Output the [x, y] coordinate of the center of the cell containing the given text.  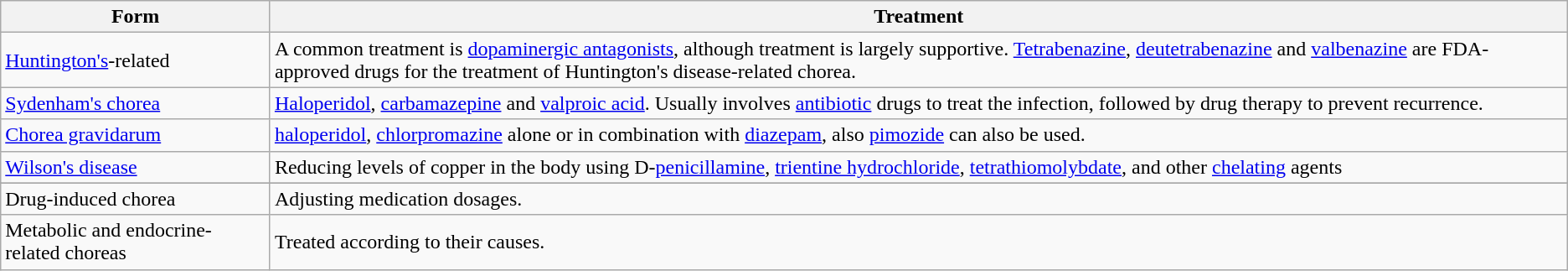
Treatment [918, 17]
Huntington's-related [136, 60]
haloperidol, chlorpromazine alone or in combination with diazepam, also pimozide can also be used. [918, 135]
Sydenham's chorea [136, 103]
Wilson's disease [136, 167]
Metabolic and endocrine-related choreas [136, 242]
Drug-induced chorea [136, 199]
Adjusting medication dosages. [918, 199]
Chorea gravidarum [136, 135]
Form [136, 17]
Reducing levels of copper in the body using D-penicillamine, trientine hydrochloride, tetrathiomolybdate, and other chelating agents [918, 167]
Treated according to their causes. [918, 242]
